Locate the cell with the specified text and output its [X, Y] center coordinate. 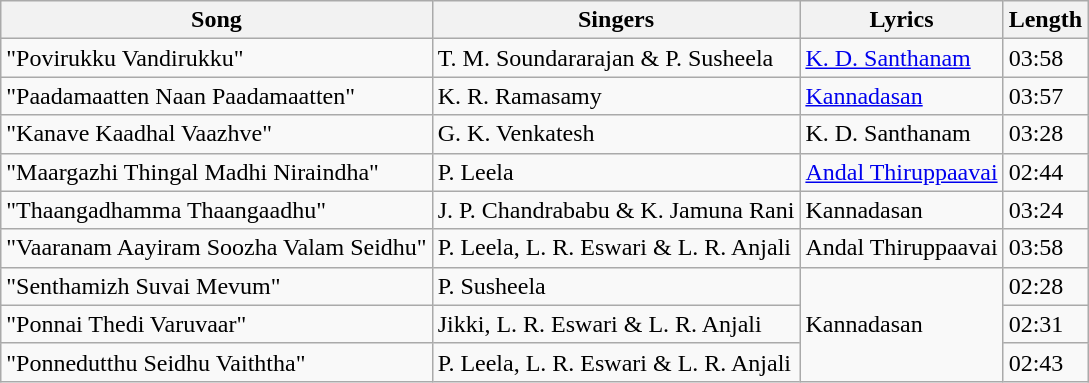
02:28 [1045, 286]
Length [1045, 20]
02:44 [1045, 172]
"Thaangadhamma Thaangaadhu" [216, 210]
T. M. Soundararajan & P. Susheela [616, 58]
03:57 [1045, 96]
Jikki, L. R. Eswari & L. R. Anjali [616, 324]
"Ponnedutthu Seidhu Vaiththa" [216, 362]
"Paadamaatten Naan Paadamaatten" [216, 96]
"Povirukku Vandirukku" [216, 58]
03:24 [1045, 210]
"Senthamizh Suvai Mevum" [216, 286]
K. R. Ramasamy [616, 96]
"Vaaranam Aayiram Soozha Valam Seidhu" [216, 248]
02:43 [1045, 362]
P. Leela [616, 172]
Lyrics [902, 20]
Song [216, 20]
"Maargazhi Thingal Madhi Niraindha" [216, 172]
03:28 [1045, 134]
"Kanave Kaadhal Vaazhve" [216, 134]
"Ponnai Thedi Varuvaar" [216, 324]
G. K. Venkatesh [616, 134]
02:31 [1045, 324]
J. P. Chandrababu & K. Jamuna Rani [616, 210]
Singers [616, 20]
P. Susheela [616, 286]
